Extract the (X, Y) coordinate from the center of the cell holding the provided text.  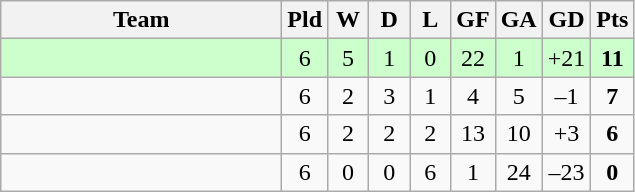
Team (142, 20)
–1 (566, 96)
13 (473, 134)
W (348, 20)
–23 (566, 172)
+21 (566, 58)
4 (473, 96)
Pld (305, 20)
3 (390, 96)
24 (518, 172)
11 (612, 58)
GD (566, 20)
D (390, 20)
GA (518, 20)
Pts (612, 20)
GF (473, 20)
10 (518, 134)
+3 (566, 134)
L (430, 20)
22 (473, 58)
7 (612, 96)
